Scan for the cell matching the given text and deliver its [x, y] coordinate at center. 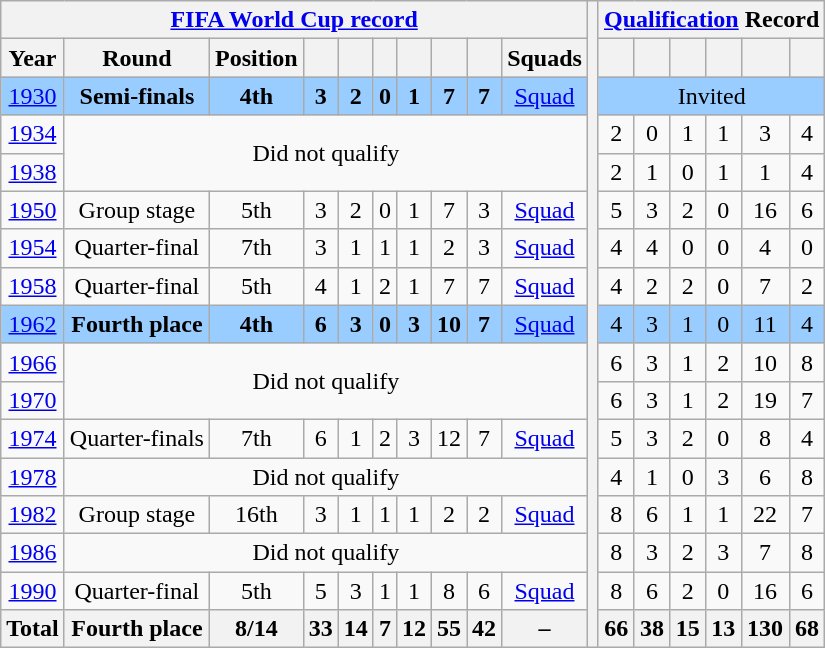
Total [33, 629]
1958 [33, 286]
33 [320, 629]
19 [765, 400]
Round [136, 58]
1954 [33, 248]
13 [723, 629]
66 [616, 629]
14 [356, 629]
1934 [33, 134]
16th [256, 515]
Quarter-finals [136, 438]
FIFA World Cup record [294, 20]
68 [807, 629]
38 [652, 629]
Qualification Record [711, 20]
Position [256, 58]
1990 [33, 591]
Year [33, 58]
55 [448, 629]
Squads [545, 58]
11 [765, 324]
1970 [33, 400]
1974 [33, 438]
1938 [33, 172]
1986 [33, 553]
Invited [711, 96]
1978 [33, 477]
Semi-finals [136, 96]
1950 [33, 210]
1982 [33, 515]
8/14 [256, 629]
1930 [33, 96]
1962 [33, 324]
15 [688, 629]
– [545, 629]
42 [484, 629]
1966 [33, 362]
22 [765, 515]
130 [765, 629]
